Identify which cell holds the provided text, then report its [X, Y] central coordinate. 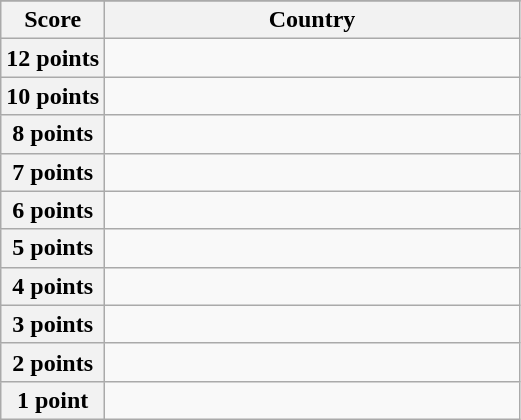
4 points [53, 286]
8 points [53, 134]
7 points [53, 172]
Score [53, 20]
Country [312, 20]
1 point [53, 400]
12 points [53, 58]
6 points [53, 210]
5 points [53, 248]
3 points [53, 324]
10 points [53, 96]
2 points [53, 362]
